Search for the cell housing the specified text and yield its (x, y) center coordinate. 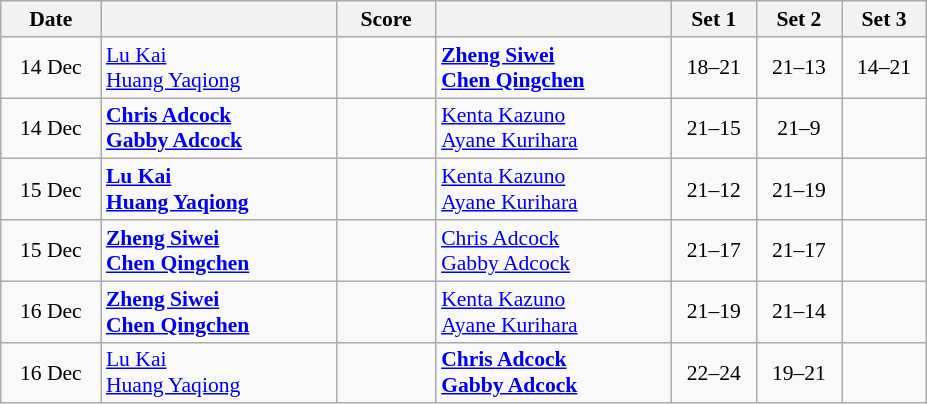
21–15 (714, 128)
21–12 (714, 190)
Set 2 (798, 19)
Set 1 (714, 19)
22–24 (714, 372)
Date (51, 19)
19–21 (798, 372)
21–9 (798, 128)
Score (386, 19)
21–14 (798, 312)
Set 3 (884, 19)
18–21 (714, 68)
21–13 (798, 68)
14–21 (884, 68)
